Extract the (X, Y) coordinate from the center of the cell holding the provided text.  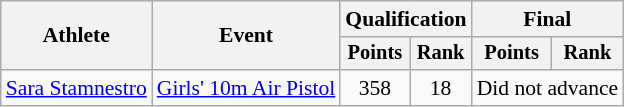
Athlete (76, 36)
Final (548, 19)
Girls' 10m Air Pistol (246, 88)
Did not advance (548, 88)
Event (246, 36)
Qualification (406, 19)
Sara Stamnestro (76, 88)
358 (374, 88)
18 (441, 88)
